Return [x, y] of the center of cell containing provided text 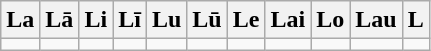
Lau [376, 20]
L [416, 20]
Li [96, 20]
Lu [166, 20]
Lū [207, 20]
Lā [60, 20]
Le [246, 20]
Lī [130, 20]
Lai [288, 20]
Lo [330, 20]
La [20, 20]
